Detect which cell encompasses the target text, then output its (x, y) center coordinate. 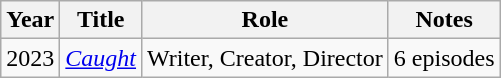
6 episodes (444, 58)
Title (101, 20)
Writer, Creator, Director (266, 58)
Caught (101, 58)
Role (266, 20)
Notes (444, 20)
Year (30, 20)
2023 (30, 58)
